For the text-containing cell, return its midpoint in (x, y) coordinate format. 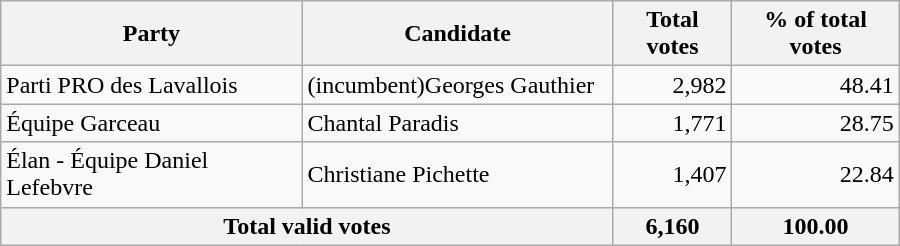
48.41 (816, 85)
1,407 (672, 174)
Élan - Équipe Daniel Lefebvre (152, 174)
% of total votes (816, 34)
(incumbent)Georges Gauthier (458, 85)
Candidate (458, 34)
Total votes (672, 34)
Parti PRO des Lavallois (152, 85)
1,771 (672, 123)
Party (152, 34)
Équipe Garceau (152, 123)
Chantal Paradis (458, 123)
2,982 (672, 85)
Total valid votes (307, 226)
100.00 (816, 226)
Christiane Pichette (458, 174)
6,160 (672, 226)
28.75 (816, 123)
22.84 (816, 174)
